Find where the given text appears and provide that cell's center as [X, Y] coordinate. 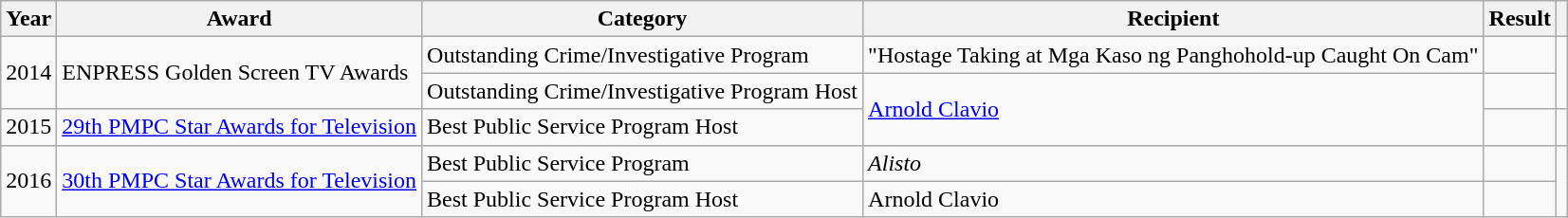
"Hostage Taking at Mga Kaso ng Panghohold-up Caught On Cam" [1173, 55]
30th PMPC Star Awards for Television [239, 181]
29th PMPC Star Awards for Television [239, 127]
Outstanding Crime/Investigative Program Host [643, 91]
ENPRESS Golden Screen TV Awards [239, 73]
2014 [28, 73]
2015 [28, 127]
Recipient [1173, 19]
Year [28, 19]
Award [239, 19]
Outstanding Crime/Investigative Program [643, 55]
Best Public Service Program [643, 163]
Category [643, 19]
Result [1520, 19]
2016 [28, 181]
Alisto [1173, 163]
